Capture the cell that displays the provided text and extract its [X, Y] central coordinate. 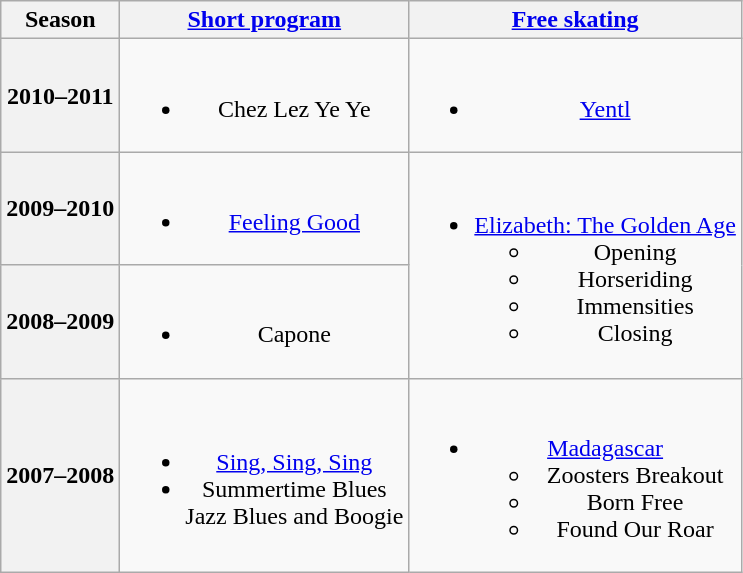
2007–2008 [60, 475]
Free skating [576, 20]
Capone [264, 322]
Elizabeth: The Golden Age OpeningHorseridingImmensitiesClosing [576, 265]
Short program [264, 20]
Yentl [576, 96]
2010–2011 [60, 96]
Chez Lez Ye Ye [264, 96]
Feeling Good [264, 208]
Season [60, 20]
Sing, Sing, SingSummertime Blues Jazz Blues and Boogie [264, 475]
2008–2009 [60, 322]
Madagascar Zoosters BreakoutBorn FreeFound Our Roar [576, 475]
2009–2010 [60, 208]
